From the cell containing the given text, extract its center point as (X, Y) coordinate. 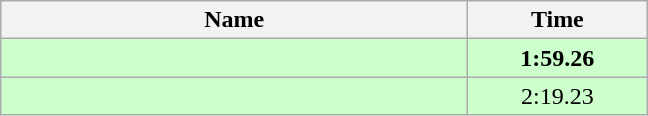
Time (558, 20)
Name (234, 20)
1:59.26 (558, 58)
2:19.23 (558, 96)
